Output the (X, Y) coordinate of the center of the cell containing the given text.  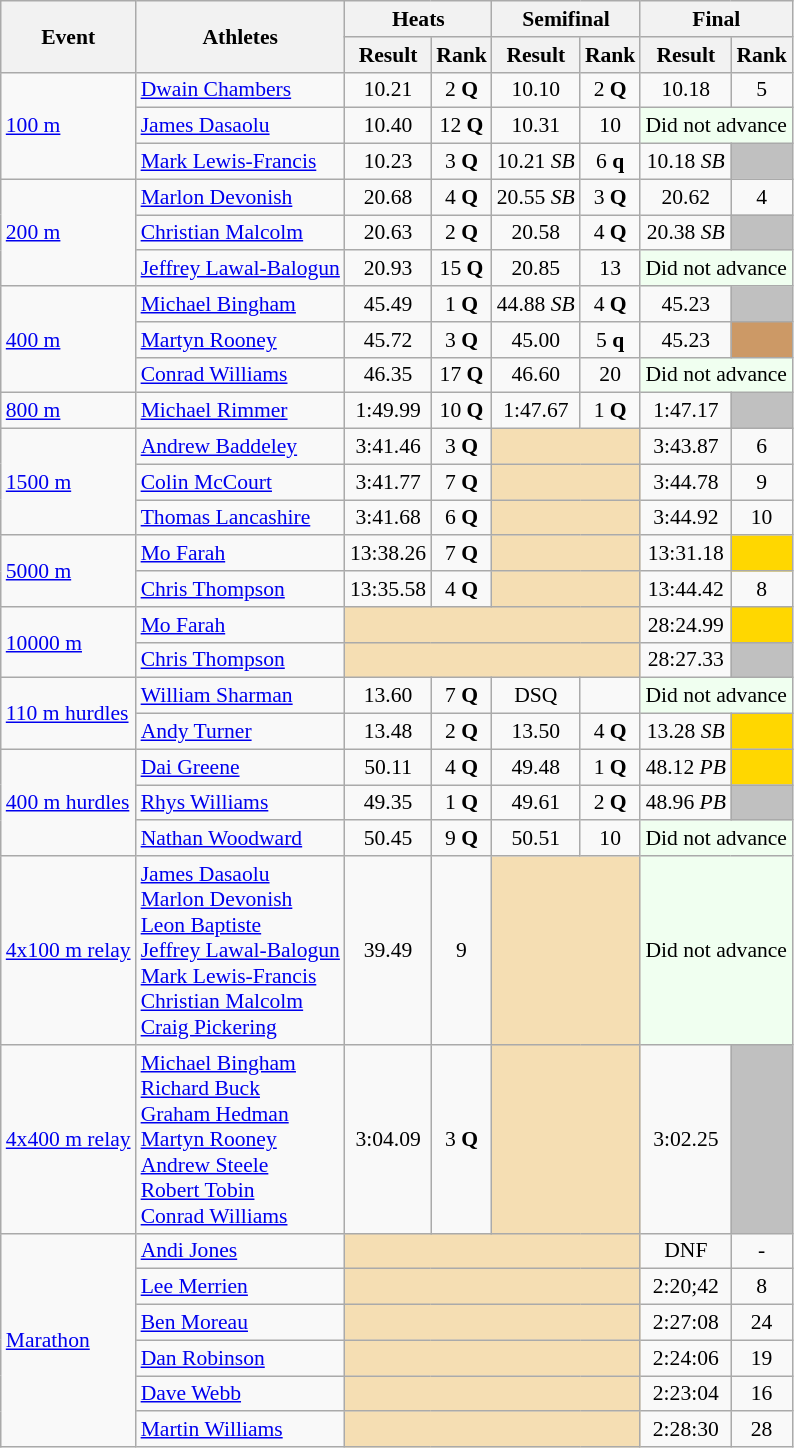
10.21 SB (536, 162)
3:44.78 (686, 482)
400 m (68, 340)
13:35.58 (388, 589)
DNF (686, 1251)
20.68 (388, 197)
50.51 (536, 839)
Dwain Chambers (240, 90)
Rhys Williams (240, 803)
Event (68, 36)
10.10 (536, 90)
46.35 (388, 375)
48.96 PB (686, 803)
800 m (68, 411)
45.72 (388, 340)
10.31 (536, 126)
Mark Lewis-Francis (240, 162)
Athletes (240, 36)
49.61 (536, 803)
20.58 (536, 233)
4 (762, 197)
16 (762, 1394)
13:38.26 (388, 554)
10.23 (388, 162)
13:31.18 (686, 554)
Andi Jones (240, 1251)
50.11 (388, 767)
Thomas Lancashire (240, 518)
20.62 (686, 197)
3:02.25 (686, 1140)
William Sharman (240, 696)
5000 m (68, 572)
50.45 (388, 839)
Dai Greene (240, 767)
Nathan Woodward (240, 839)
4x400 m relay (68, 1140)
24 (762, 1323)
Christian Malcolm (240, 233)
200 m (68, 232)
Michael Rimmer (240, 411)
20.85 (536, 269)
10.18 SB (686, 162)
5 q (610, 340)
6 (762, 447)
10 Q (462, 411)
Semifinal (566, 19)
20.55 SB (536, 197)
400 m hurdles (68, 802)
5 (762, 90)
Andy Turner (240, 732)
Dan Robinson (240, 1358)
Marathon (68, 1340)
3:41.68 (388, 518)
10.21 (388, 90)
1:47.17 (686, 411)
Andrew Baddeley (240, 447)
110 m hurdles (68, 714)
13.48 (388, 732)
6 Q (462, 518)
49.35 (388, 803)
9 Q (462, 839)
10.18 (686, 90)
Dave Webb (240, 1394)
13.60 (388, 696)
48.12 PB (686, 767)
49.48 (536, 767)
10000 m (68, 642)
6 q (610, 162)
3:44.92 (686, 518)
Lee Merrien (240, 1287)
20.38 SB (686, 233)
13 (610, 269)
15 Q (462, 269)
28:24.99 (686, 625)
44.88 SB (536, 304)
Jeffrey Lawal-Balogun (240, 269)
39.49 (388, 950)
28 (762, 1430)
3:04.09 (388, 1140)
1:47.67 (536, 411)
Ben Moreau (240, 1323)
James Dasaolu (240, 126)
Martin Williams (240, 1430)
2:24:06 (686, 1358)
4x100 m relay (68, 950)
17 Q (462, 375)
100 m (68, 126)
10.40 (388, 126)
20 (610, 375)
Marlon Devonish (240, 197)
Michael BinghamRichard BuckGraham HedmanMartyn RooneyAndrew SteeleRobert TobinConrad Williams (240, 1140)
2:20;42 (686, 1287)
- (762, 1251)
2:27:08 (686, 1323)
James DasaoluMarlon DevonishLeon BaptisteJeffrey Lawal-BalogunMark Lewis-FrancisChristian MalcolmCraig Pickering (240, 950)
2:28:30 (686, 1430)
20.93 (388, 269)
Colin McCourt (240, 482)
3:41.46 (388, 447)
Final (716, 19)
45.49 (388, 304)
46.60 (536, 375)
Michael Bingham (240, 304)
28:27.33 (686, 660)
Martyn Rooney (240, 340)
3:41.77 (388, 482)
DSQ (536, 696)
1:49.99 (388, 411)
Heats (418, 19)
12 Q (462, 126)
1500 m (68, 482)
2:23:04 (686, 1394)
3:43.87 (686, 447)
13:44.42 (686, 589)
19 (762, 1358)
20.63 (388, 233)
45.00 (536, 340)
13.28 SB (686, 732)
Conrad Williams (240, 375)
13.50 (536, 732)
